Extract the (x, y) coordinate from the center of the cell holding the provided text.  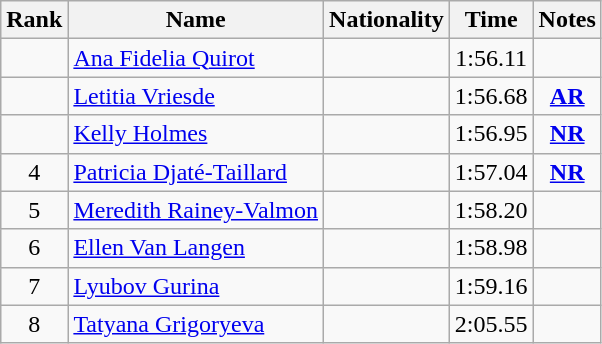
AR (567, 96)
Nationality (387, 20)
1:58.98 (491, 248)
Rank (34, 20)
Time (491, 20)
2:05.55 (491, 324)
Lyubov Gurina (196, 286)
1:59.16 (491, 286)
1:57.04 (491, 172)
Kelly Holmes (196, 134)
Ellen Van Langen (196, 248)
5 (34, 210)
4 (34, 172)
1:58.20 (491, 210)
Letitia Vriesde (196, 96)
1:56.68 (491, 96)
1:56.95 (491, 134)
7 (34, 286)
8 (34, 324)
Ana Fidelia Quirot (196, 58)
6 (34, 248)
Tatyana Grigoryeva (196, 324)
1:56.11 (491, 58)
Patricia Djaté-Taillard (196, 172)
Name (196, 20)
Meredith Rainey-Valmon (196, 210)
Notes (567, 20)
